Scan for the cell matching the given text and deliver its [x, y] coordinate at center. 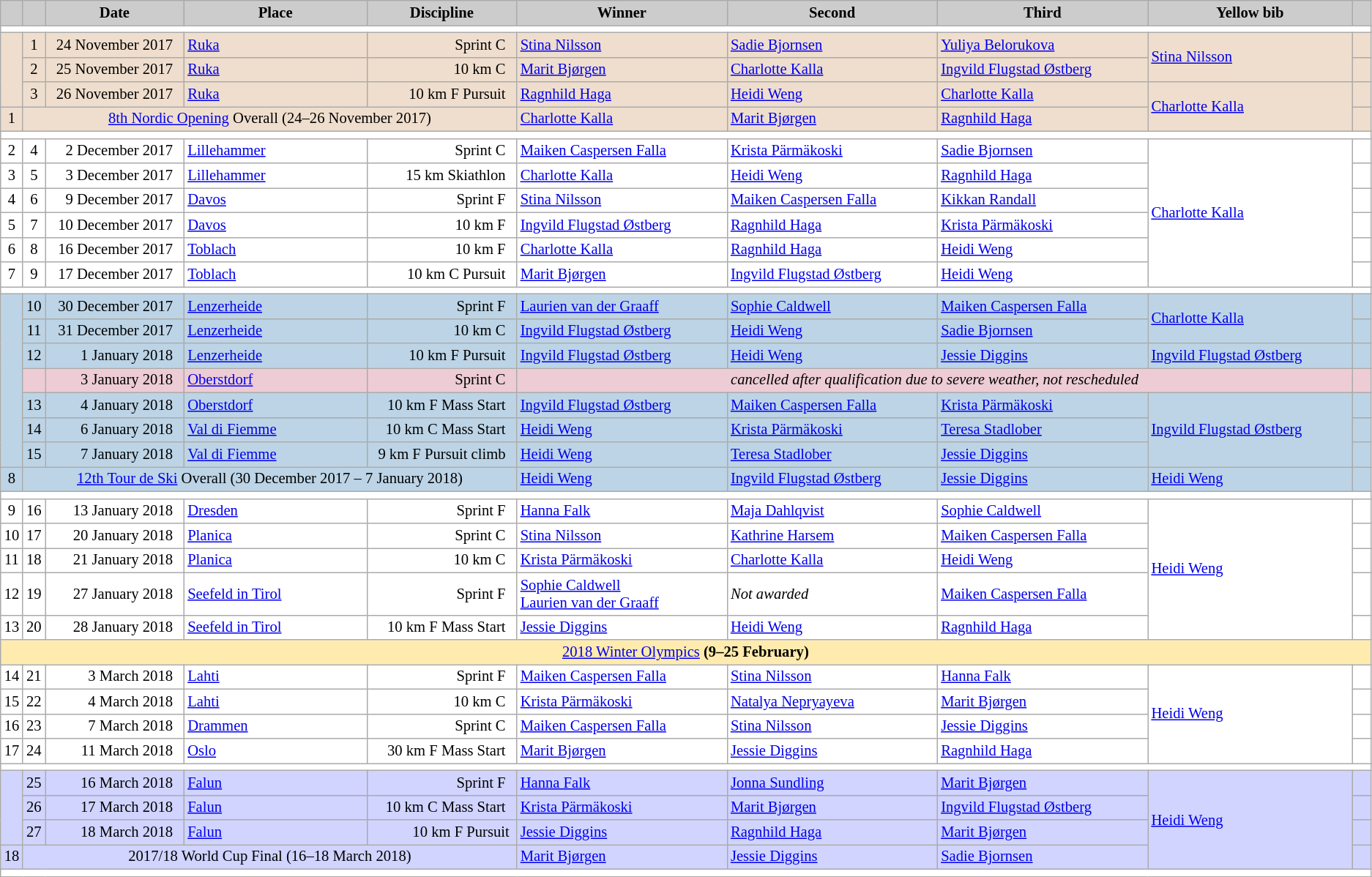
10 December 2017 [115, 225]
Not awarded [832, 594]
26 [34, 807]
Dresden [275, 511]
Kikkan Randall [1043, 200]
8th Nordic Opening Overall (24–26 November 2017) [269, 119]
27 [34, 832]
cancelled after qualification due to severe weather, not rescheduled [935, 380]
Place [275, 12]
30 km F Mass Start [442, 750]
12th Tour de Ski Overall (30 December 2017 – 7 January 2018) [269, 479]
17 December 2017 [115, 275]
7 January 2018 [115, 455]
2017/18 World Cup Final (16–18 March 2018) [269, 857]
Discipline [442, 12]
Natalya Nepryayeva [832, 701]
16 March 2018 [115, 783]
21 January 2018 [115, 560]
21 [34, 676]
26 November 2017 [115, 94]
6 January 2018 [115, 430]
Maja Dahlqvist [832, 511]
19 [34, 594]
22 [34, 701]
Second [832, 12]
4 March 2018 [115, 701]
7 March 2018 [115, 726]
4 January 2018 [115, 405]
2018 Winter Olympics (9–25 February) [685, 652]
Yellow bib [1250, 12]
Jonna Sundling [832, 783]
20 [34, 627]
18 March 2018 [115, 832]
17 March 2018 [115, 807]
9 December 2017 [115, 200]
20 January 2018 [115, 535]
31 December 2017 [115, 331]
24 November 2017 [115, 45]
23 [34, 726]
15 km Skiathlon [442, 175]
11 March 2018 [115, 750]
Drammen [275, 726]
27 January 2018 [115, 594]
25 [34, 783]
10 km C Pursuit [442, 275]
Sophie Caldwell Laurien van der Graaff [622, 594]
2 December 2017 [115, 151]
Date [115, 12]
Kathrine Harsem [832, 535]
3 December 2017 [115, 175]
16 December 2017 [115, 250]
Oslo [275, 750]
3 March 2018 [115, 676]
28 January 2018 [115, 627]
1 January 2018 [115, 355]
25 November 2017 [115, 70]
3 January 2018 [115, 380]
Winner [622, 12]
13 January 2018 [115, 511]
Third [1043, 12]
9 km F Pursuit climb [442, 455]
30 December 2017 [115, 306]
Laurien van der Graaff [622, 306]
Yuliya Belorukova [1043, 45]
24 [34, 750]
